Scan for the cell matching the given text and deliver its (x, y) coordinate at center. 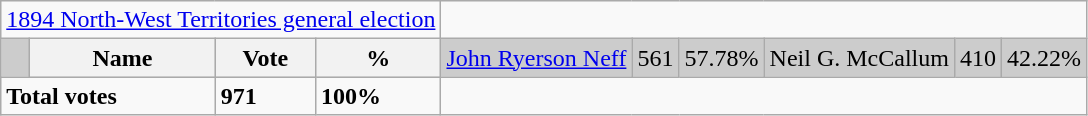
Name (123, 58)
Neil G. McCallum (859, 58)
John Ryerson Neff (536, 58)
971 (265, 96)
% (378, 58)
100% (378, 96)
Total votes (108, 96)
410 (978, 58)
Vote (265, 58)
1894 North-West Territories general election (221, 20)
57.78% (722, 58)
561 (656, 58)
42.22% (1044, 58)
